Extract the [X, Y] coordinate from the center of the cell holding the provided text.  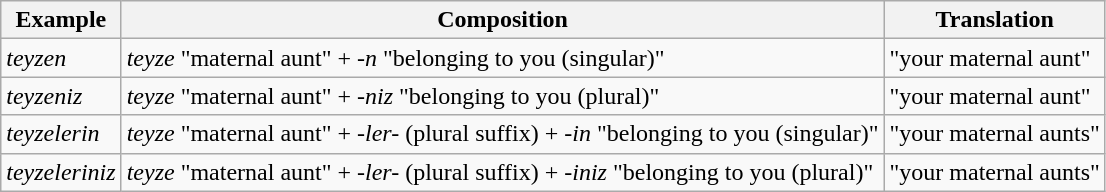
teyzelerin [61, 134]
teyzen [61, 58]
teyze "maternal aunt" + -niz "belonging to you (plural)" [502, 96]
teyze "maternal aunt" + -ler- (plural suffix) + -iniz "belonging to you (plural)" [502, 172]
teyzeniz [61, 96]
teyze "maternal aunt" + -ler- (plural suffix) + -in "belonging to you (singular)" [502, 134]
Translation [994, 20]
Example [61, 20]
teyzeleriniz [61, 172]
teyze "maternal aunt" + -n "belonging to you (singular)" [502, 58]
Composition [502, 20]
